From the cell containing the given text, extract its center point as (x, y) coordinate. 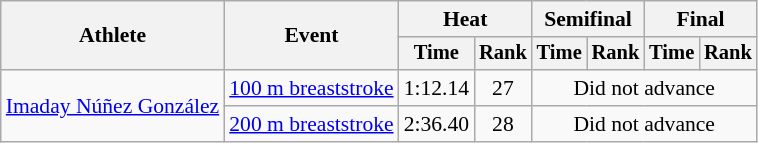
200 m breaststroke (311, 124)
Athlete (112, 36)
27 (503, 88)
Semifinal (588, 19)
28 (503, 124)
Event (311, 36)
Final (700, 19)
1:12.14 (436, 88)
2:36.40 (436, 124)
100 m breaststroke (311, 88)
Imaday Núñez González (112, 106)
Heat (466, 19)
